Extract the [x, y] coordinate from the center of the cell holding the provided text.  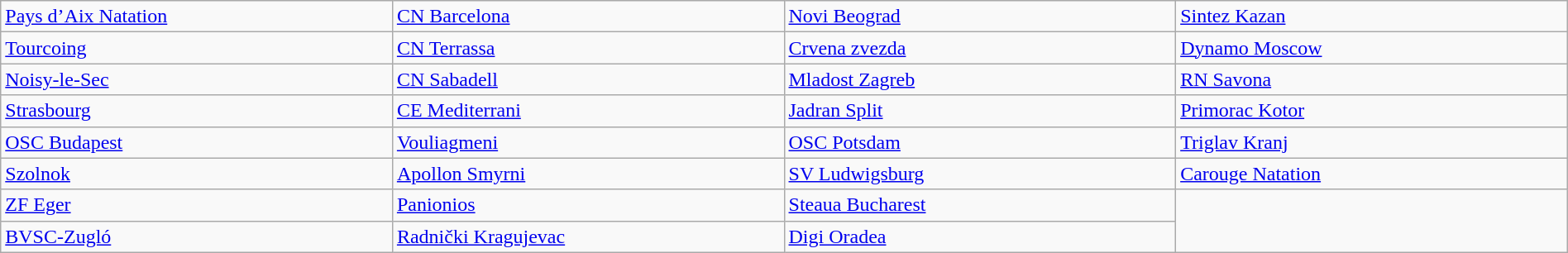
Strasbourg [197, 111]
Panionios [588, 205]
Tourcoing [197, 48]
CN Sabadell [588, 79]
OSC Budapest [197, 142]
RN Savona [1372, 79]
Pays d’Aix Natation [197, 17]
Steaua Bucharest [980, 205]
Vouliagmeni [588, 142]
SV Ludwigsburg [980, 174]
Digi Oradea [980, 236]
Sintez Kazan [1372, 17]
CE Mediterrani [588, 111]
Dynamo Moscow [1372, 48]
OSC Potsdam [980, 142]
CN Terrassa [588, 48]
Mladost Zagreb [980, 79]
Jadran Split [980, 111]
Apollon Smyrni [588, 174]
Crvena zvezda [980, 48]
ZF Eger [197, 205]
Novi Beograd [980, 17]
CN Barcelona [588, 17]
BVSC-Zugló [197, 236]
Primorac Kotor [1372, 111]
Radnički Kragujevac [588, 236]
Szolnok [197, 174]
Triglav Kranj [1372, 142]
Noisy-le-Sec [197, 79]
Carouge Natation [1372, 174]
